Search for the cell housing the specified text and yield its (x, y) center coordinate. 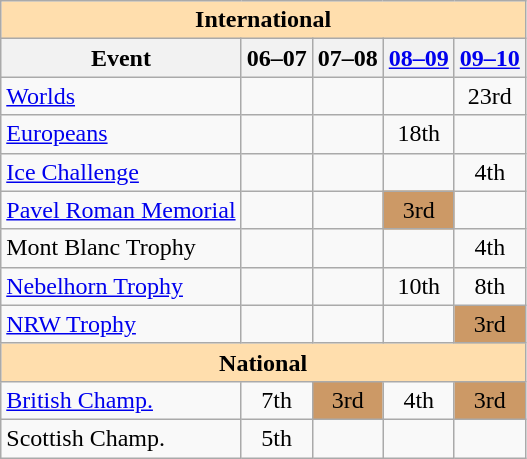
Pavel Roman Memorial (121, 210)
Event (121, 58)
08–09 (418, 58)
09–10 (490, 58)
Mont Blanc Trophy (121, 248)
18th (418, 134)
23rd (490, 96)
Ice Challenge (121, 172)
8th (490, 286)
10th (418, 286)
06–07 (276, 58)
NRW Trophy (121, 324)
07–08 (348, 58)
Europeans (121, 134)
5th (276, 438)
Scottish Champ. (121, 438)
Worlds (121, 96)
British Champ. (121, 400)
National (264, 362)
International (264, 20)
Nebelhorn Trophy (121, 286)
7th (276, 400)
